Determine the [X, Y] coordinate at the center of the cell enclosing the given text.  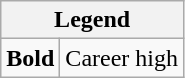
Legend [92, 20]
Bold [30, 58]
Career high [122, 58]
